Return [X, Y] of the center of cell containing provided text 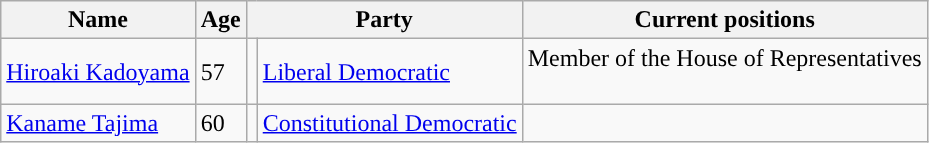
57 [220, 72]
Constitutional Democratic [390, 123]
Liberal Democratic [390, 72]
Age [220, 20]
Member of the House of Representatives [724, 72]
Hiroaki Kadoyama [98, 72]
Name [98, 20]
Kaname Tajima [98, 123]
60 [220, 123]
Party [384, 20]
Current positions [724, 20]
